Return the [x, y] coordinate for the center point of the cell that contains the specified text.  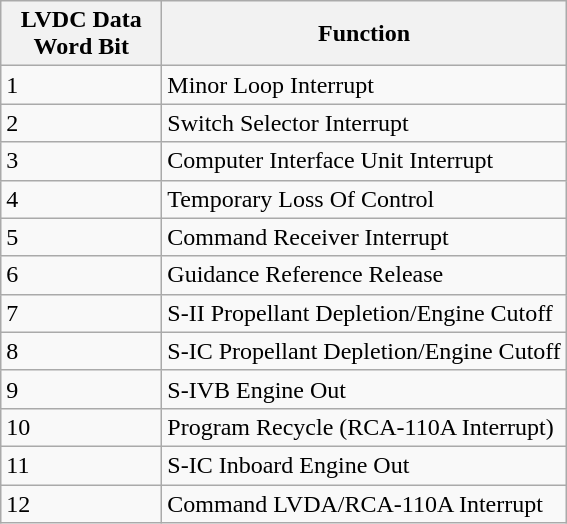
10 [82, 427]
Computer Interface Unit Interrupt [364, 161]
Command Receiver Interrupt [364, 237]
6 [82, 275]
4 [82, 199]
12 [82, 503]
Program Recycle (RCA-110A Interrupt) [364, 427]
S-IVB Engine Out [364, 389]
11 [82, 465]
Function [364, 34]
Minor Loop Interrupt [364, 85]
8 [82, 351]
S-II Propellant Depletion/Engine Cutoff [364, 313]
Guidance Reference Release [364, 275]
2 [82, 123]
3 [82, 161]
S-IC Propellant Depletion/Engine Cutoff [364, 351]
Temporary Loss Of Control [364, 199]
5 [82, 237]
Command LVDA/RCA-110A Interrupt [364, 503]
7 [82, 313]
1 [82, 85]
Switch Selector Interrupt [364, 123]
9 [82, 389]
LVDC Data Word Bit [82, 34]
S-IC Inboard Engine Out [364, 465]
